Output the [X, Y] coordinate of the center of the cell containing the given text.  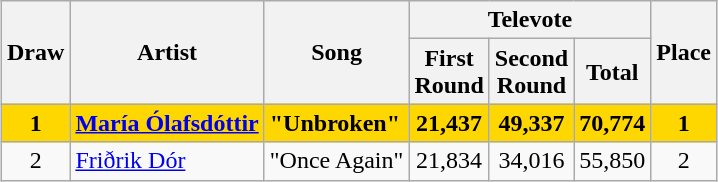
Friðrik Dór [167, 161]
Place [684, 52]
Artist [167, 52]
Total [612, 72]
Song [336, 52]
Televote [530, 20]
FirstRound [449, 72]
21,437 [449, 123]
María Ólafsdóttir [167, 123]
"Unbroken" [336, 123]
55,850 [612, 161]
Draw [35, 52]
70,774 [612, 123]
"Once Again" [336, 161]
21,834 [449, 161]
SecondRound [531, 72]
34,016 [531, 161]
49,337 [531, 123]
